Search for the cell housing the specified text and yield its [X, Y] center coordinate. 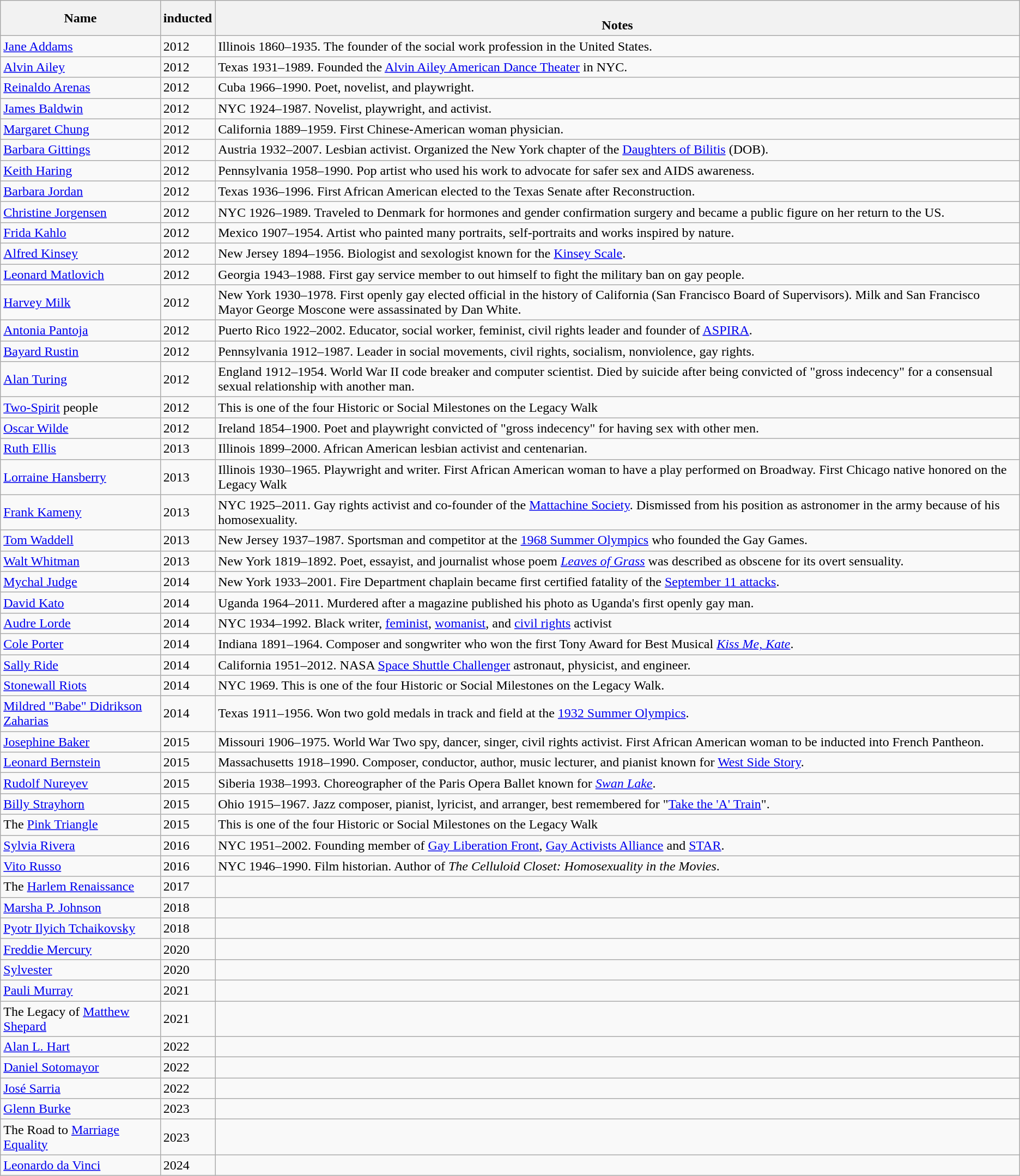
Two-Spirit people [81, 407]
Texas 1936–1996. First African American elected to the Texas Senate after Reconstruction. [618, 191]
Billy Strayhorn [81, 804]
The Road to Marriage Equality [81, 1137]
Ohio 1915–1967. Jazz composer, pianist, lyricist, and arranger, best remembered for "Take the 'A' Train". [618, 804]
New York 1819–1892. Poet, essayist, and journalist whose poem Leaves of Grass was described as obscene for its overt sensuality. [618, 561]
Antonia Pantoja [81, 331]
Pennsylvania 1912–1987. Leader in social movements, civil rights, socialism, nonviolence, gay rights. [618, 351]
Ruth Ellis [81, 449]
The Pink Triangle [81, 825]
Mexico 1907–1954. Artist who painted many portraits, self-portraits and works inspired by nature. [618, 233]
NYC 1946–1990. Film historian. Author of The Celluloid Closet: Homosexuality in the Movies. [618, 866]
Christine Jorgensen [81, 212]
Audre Lorde [81, 623]
Frank Kameny [81, 512]
Pyotr Ilyich Tchaikovsky [81, 928]
Cole Porter [81, 644]
Missouri 1906–1975. World War Two spy, dancer, singer, civil rights activist. First African American woman to be inducted into French Pantheon. [618, 742]
NYC 1926–1989. Traveled to Denmark for hormones and gender confirmation surgery and became a public figure on her return to the US. [618, 212]
Freddie Mercury [81, 949]
Texas 1931–1989. Founded the Alvin Ailey American Dance Theater in NYC. [618, 67]
California 1951–2012. NASA Space Shuttle Challenger astronaut, physicist, and engineer. [618, 665]
Keith Haring [81, 170]
Puerto Rico 1922–2002. Educator, social worker, feminist, civil rights leader and founder of ASPIRA. [618, 331]
Josephine Baker [81, 742]
Lorraine Hansberry [81, 477]
inducted [187, 19]
2017 [187, 887]
Mildred "Babe" Didrikson Zaharias [81, 714]
Oscar Wilde [81, 428]
Vito Russo [81, 866]
Sylvia Rivera [81, 845]
Alfred Kinsey [81, 253]
Mychal Judge [81, 582]
Jane Addams [81, 46]
Rudolf Nureyev [81, 783]
Daniel Sotomayor [81, 1068]
Glenn Burke [81, 1109]
Sylvester [81, 970]
Uganda 1964–2011. Murdered after a magazine published his photo as Uganda's first openly gay man. [618, 602]
José Sarria [81, 1088]
NYC 1934–1992. Black writer, feminist, womanist, and civil rights activist [618, 623]
NYC 1924–1987. Novelist, playwright, and activist. [618, 108]
Barbara Jordan [81, 191]
NYC 1969. This is one of the four Historic or Social Milestones on the Legacy Walk. [618, 686]
Leonard Bernstein [81, 763]
Ireland 1854–1900. Poet and playwright convicted of "gross indecency" for having sex with other men. [618, 428]
Alan L. Hart [81, 1047]
Pennsylvania 1958–1990. Pop artist who used his work to advocate for safer sex and AIDS awareness. [618, 170]
Austria 1932–2007. Lesbian activist. Organized the New York chapter of the Daughters of Bilitis (DOB). [618, 150]
The Legacy of Matthew Shepard [81, 1019]
Pauli Murray [81, 990]
Barbara Gittings [81, 150]
David Kato [81, 602]
New Jersey 1937–1987. Sportsman and competitor at the 1968 Summer Olympics who founded the Gay Games. [618, 540]
NYC 1951–2002. Founding member of Gay Liberation Front, Gay Activists Alliance and STAR. [618, 845]
Marsha P. Johnson [81, 907]
Siberia 1938–1993. Choreographer of the Paris Opera Ballet known for Swan Lake. [618, 783]
California 1889–1959. First Chinese-American woman physician. [618, 129]
Leonardo da Vinci [81, 1165]
Leonard Matlovich [81, 274]
Texas 1911–1956. Won two gold medals in track and field at the 1932 Summer Olympics. [618, 714]
Tom Waddell [81, 540]
Reinaldo Arenas [81, 88]
Bayard Rustin [81, 351]
Margaret Chung [81, 129]
Cuba 1966–1990. Poet, novelist, and playwright. [618, 88]
Indiana 1891–1964. Composer and songwriter who won the first Tony Award for Best Musical Kiss Me, Kate. [618, 644]
2024 [187, 1165]
Name [81, 19]
New Jersey 1894–1956. Biologist and sexologist known for the Kinsey Scale. [618, 253]
Alvin Ailey [81, 67]
Sally Ride [81, 665]
Massachusetts 1918–1990. Composer, conductor, author, music lecturer, and pianist known for West Side Story. [618, 763]
Harvey Milk [81, 303]
Alan Turing [81, 379]
Walt Whitman [81, 561]
Stonewall Riots [81, 686]
Georgia 1943–1988. First gay service member to out himself to fight the military ban on gay people. [618, 274]
The Harlem Renaissance [81, 887]
Frida Kahlo [81, 233]
New York 1933–2001. Fire Department chaplain became first certified fatality of the September 11 attacks. [618, 582]
Illinois 1899–2000. African American lesbian activist and centenarian. [618, 449]
Illinois 1860–1935. The founder of the social work profession in the United States. [618, 46]
Notes [618, 19]
James Baldwin [81, 108]
